From the cell containing the given text, extract its center point as [x, y] coordinate. 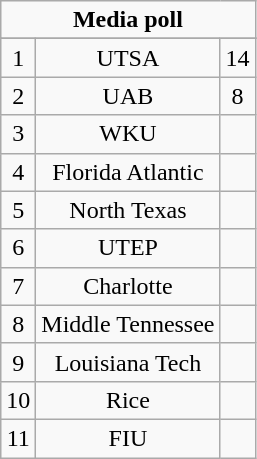
1 [18, 58]
10 [18, 400]
Middle Tennessee [128, 324]
UTEP [128, 248]
North Texas [128, 210]
Media poll [128, 20]
3 [18, 134]
Rice [128, 400]
9 [18, 362]
UAB [128, 96]
Louisiana Tech [128, 362]
WKU [128, 134]
UTSA [128, 58]
7 [18, 286]
6 [18, 248]
11 [18, 438]
Florida Atlantic [128, 172]
4 [18, 172]
5 [18, 210]
14 [238, 58]
2 [18, 96]
FIU [128, 438]
Charlotte [128, 286]
